Scan for the cell matching the given text and deliver its (X, Y) coordinate at center. 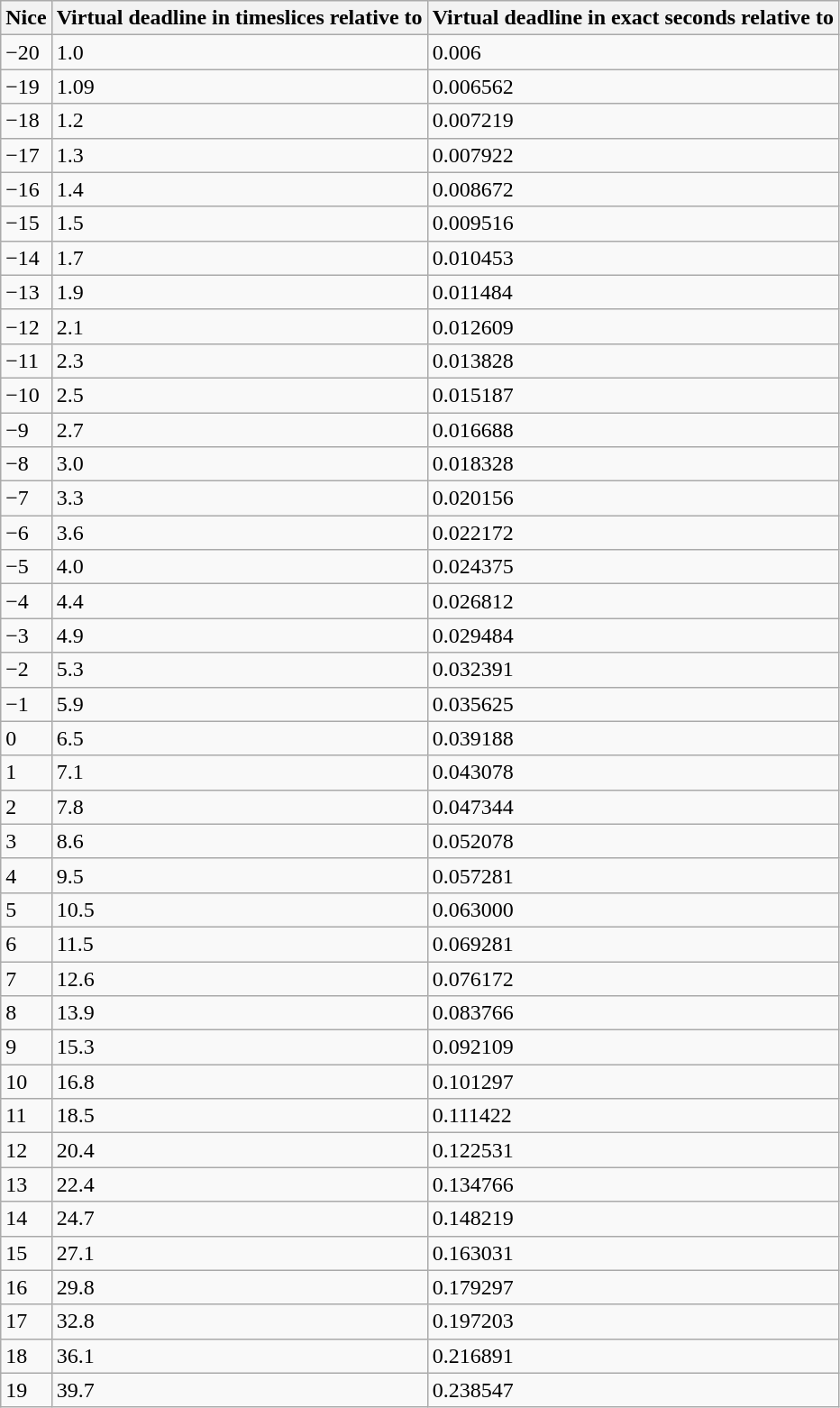
29.8 (240, 1287)
−2 (26, 670)
0.007922 (633, 155)
32.8 (240, 1321)
1.9 (240, 292)
7 (26, 978)
1.2 (240, 121)
13 (26, 1184)
15.3 (240, 1047)
0.012609 (633, 326)
0.163031 (633, 1253)
0.101297 (633, 1082)
3.6 (240, 533)
0.052078 (633, 841)
−14 (26, 258)
6.5 (240, 738)
−18 (26, 121)
−19 (26, 87)
14 (26, 1219)
0.011484 (633, 292)
0.238547 (633, 1390)
0.197203 (633, 1321)
−3 (26, 635)
0.016688 (633, 430)
−10 (26, 395)
4.0 (240, 567)
−8 (26, 464)
0.024375 (633, 567)
0.039188 (633, 738)
39.7 (240, 1390)
9.5 (240, 875)
−11 (26, 361)
0.111422 (633, 1116)
1.5 (240, 224)
0.022172 (633, 533)
−4 (26, 601)
0.018328 (633, 464)
12.6 (240, 978)
5.9 (240, 704)
0.063000 (633, 910)
−13 (26, 292)
4.9 (240, 635)
−17 (26, 155)
0.006 (633, 52)
1.09 (240, 87)
5 (26, 910)
1.0 (240, 52)
0.076172 (633, 978)
3.0 (240, 464)
10.5 (240, 910)
27.1 (240, 1253)
0.092109 (633, 1047)
9 (26, 1047)
−7 (26, 498)
0.029484 (633, 635)
0.026812 (633, 601)
8.6 (240, 841)
0.009516 (633, 224)
15 (26, 1253)
36.1 (240, 1356)
0.043078 (633, 773)
22.4 (240, 1184)
−15 (26, 224)
0.032391 (633, 670)
−12 (26, 326)
Nice (26, 18)
0.083766 (633, 1013)
0.020156 (633, 498)
0.179297 (633, 1287)
Virtual deadline in exact seconds relative to (633, 18)
0.013828 (633, 361)
16 (26, 1287)
0.006562 (633, 87)
6 (26, 944)
12 (26, 1150)
0 (26, 738)
0.069281 (633, 944)
0.008672 (633, 189)
0.007219 (633, 121)
0.122531 (633, 1150)
−6 (26, 533)
18.5 (240, 1116)
7.8 (240, 807)
−1 (26, 704)
2 (26, 807)
19 (26, 1390)
3.3 (240, 498)
0.134766 (633, 1184)
0.010453 (633, 258)
8 (26, 1013)
4 (26, 875)
−16 (26, 189)
1 (26, 773)
−9 (26, 430)
1.3 (240, 155)
0.216891 (633, 1356)
17 (26, 1321)
0.057281 (633, 875)
2.3 (240, 361)
18 (26, 1356)
4.4 (240, 601)
2.5 (240, 395)
0.047344 (633, 807)
16.8 (240, 1082)
20.4 (240, 1150)
10 (26, 1082)
3 (26, 841)
2.7 (240, 430)
11 (26, 1116)
7.1 (240, 773)
5.3 (240, 670)
0.035625 (633, 704)
13.9 (240, 1013)
−5 (26, 567)
24.7 (240, 1219)
1.4 (240, 189)
Virtual deadline in timeslices relative to (240, 18)
2.1 (240, 326)
0.015187 (633, 395)
−20 (26, 52)
0.148219 (633, 1219)
11.5 (240, 944)
1.7 (240, 258)
